Locate the cell with the specified text and output its [X, Y] center coordinate. 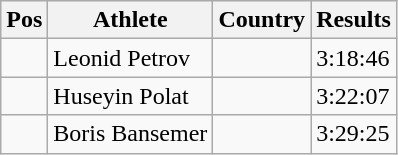
Pos [24, 20]
3:29:25 [354, 134]
3:22:07 [354, 96]
Results [354, 20]
Boris Bansemer [130, 134]
3:18:46 [354, 58]
Huseyin Polat [130, 96]
Athlete [130, 20]
Leonid Petrov [130, 58]
Country [262, 20]
